Return the (x, y) coordinate for the center point of the cell that contains the specified text.  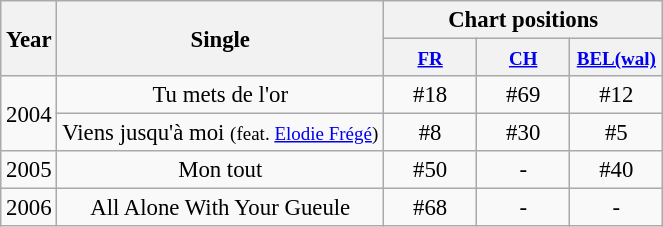
#69 (524, 95)
#40 (616, 170)
CH (524, 58)
#18 (430, 95)
2004 (29, 114)
FR (430, 58)
Mon tout (220, 170)
Chart positions (524, 20)
Year (29, 38)
BEL(wal) (616, 58)
All Alone With Your Gueule (220, 208)
2005 (29, 170)
#5 (616, 133)
Single (220, 38)
#68 (430, 208)
#8 (430, 133)
#50 (430, 170)
Tu mets de l'or (220, 95)
#12 (616, 95)
#30 (524, 133)
2006 (29, 208)
Viens jusqu'à moi (feat. Elodie Frégé) (220, 133)
